Provide the [x, y] coordinate of the cell's center where the given text is located.  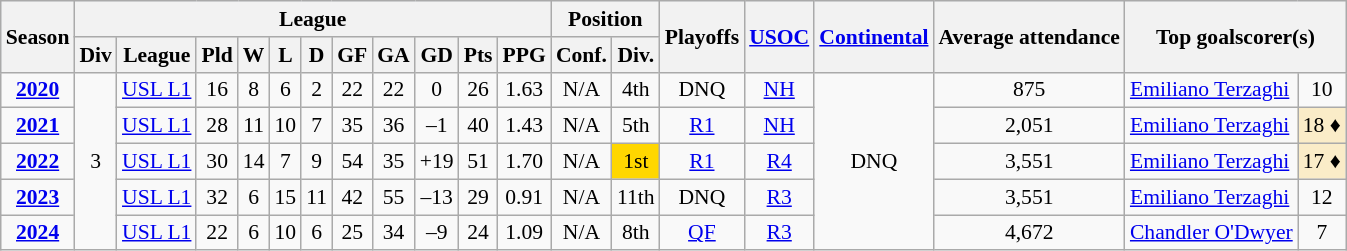
875 [1030, 90]
4th [636, 90]
8 [254, 90]
GF [352, 55]
Chandler O'Dwyer [1212, 233]
2023 [38, 197]
Div. [636, 55]
2024 [38, 233]
25 [352, 233]
–9 [437, 233]
Playoffs [702, 36]
Pts [478, 55]
30 [216, 162]
54 [352, 162]
1.09 [524, 233]
Average attendance [1030, 36]
36 [394, 126]
GA [394, 55]
12 [1322, 197]
5th [636, 126]
15 [286, 197]
2 [316, 90]
2,051 [1030, 126]
51 [478, 162]
4,672 [1030, 233]
8th [636, 233]
Position [606, 19]
1.63 [524, 90]
3 [96, 161]
40 [478, 126]
Season [38, 36]
USOC [779, 36]
55 [394, 197]
+19 [437, 162]
42 [352, 197]
24 [478, 233]
D [316, 55]
29 [478, 197]
Pld [216, 55]
R4 [779, 162]
W [254, 55]
–1 [437, 126]
L [286, 55]
2022 [38, 162]
Top goalscorer(s) [1236, 36]
11th [636, 197]
34 [394, 233]
16 [216, 90]
2020 [38, 90]
QF [702, 233]
0.91 [524, 197]
28 [216, 126]
Continental [874, 36]
18 ♦ [1322, 126]
9 [316, 162]
32 [216, 197]
26 [478, 90]
PPG [524, 55]
1.70 [524, 162]
Conf. [582, 55]
17 ♦ [1322, 162]
1.43 [524, 126]
0 [437, 90]
–13 [437, 197]
GD [437, 55]
2021 [38, 126]
Div [96, 55]
14 [254, 162]
1st [636, 162]
